Output the [X, Y] coordinate of the center of the cell containing the given text.  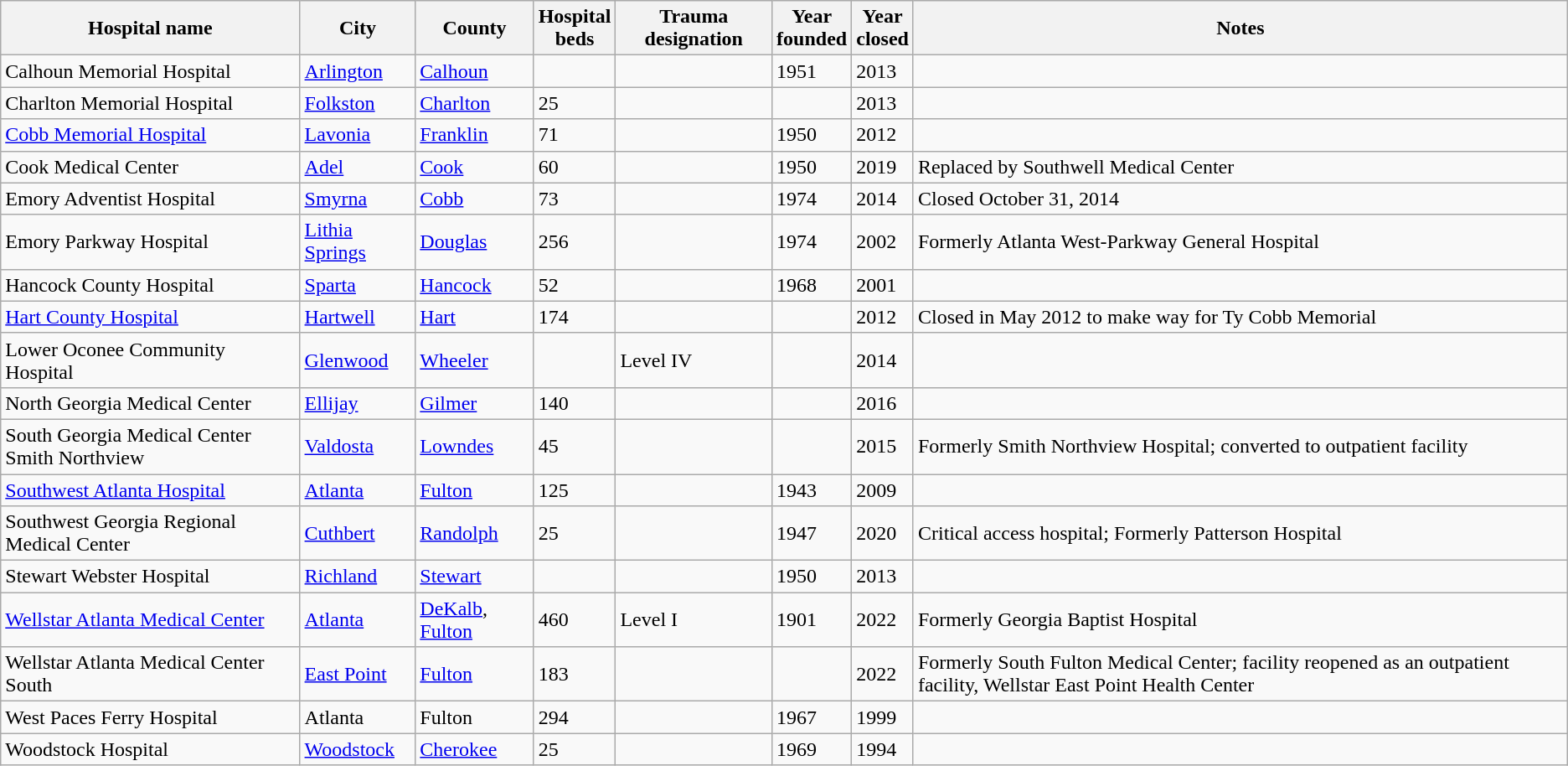
Cobb [474, 199]
Cuthbert [358, 533]
Gilmer [474, 403]
Cook Medical Center [151, 167]
Emory Parkway Hospital [151, 241]
Glenwood [358, 360]
Sparta [358, 285]
256 [575, 241]
1951 [812, 71]
City [358, 28]
Yearclosed [883, 28]
1967 [812, 717]
Emory Adventist Hospital [151, 199]
2001 [883, 285]
Lowndes [474, 446]
1943 [812, 490]
2015 [883, 446]
Franklin [474, 135]
Cook [474, 167]
Replaced by Southwell Medical Center [1240, 167]
Cherokee [474, 749]
East Point [358, 674]
2019 [883, 167]
Wellstar Atlanta Medical Center South [151, 674]
Closed October 31, 2014 [1240, 199]
Cobb Memorial Hospital [151, 135]
Hart County Hospital [151, 317]
183 [575, 674]
Yearfounded [812, 28]
Lower Oconee Community Hospital [151, 360]
Wheeler [474, 360]
1901 [812, 620]
Randolph [474, 533]
Closed in May 2012 to make way for Ty Cobb Memorial [1240, 317]
60 [575, 167]
Richland [358, 577]
Stewart Webster Hospital [151, 577]
460 [575, 620]
Trauma designation [694, 28]
Formerly Atlanta West-Parkway General Hospital [1240, 241]
Hart [474, 317]
Calhoun [474, 71]
125 [575, 490]
1968 [812, 285]
Formerly Smith Northview Hospital; converted to outpatient facility [1240, 446]
Adel [358, 167]
Hartwell [358, 317]
Ellijay [358, 403]
Douglas [474, 241]
Woodstock [358, 749]
1999 [883, 717]
Hancock [474, 285]
County [474, 28]
Arlington [358, 71]
North Georgia Medical Center [151, 403]
Valdosta [358, 446]
Level IV [694, 360]
1969 [812, 749]
Lavonia [358, 135]
73 [575, 199]
140 [575, 403]
174 [575, 317]
2002 [883, 241]
Southwest Georgia Regional Medical Center [151, 533]
71 [575, 135]
2020 [883, 533]
Formerly Georgia Baptist Hospital [1240, 620]
2016 [883, 403]
Hospital name [151, 28]
Hospitalbeds [575, 28]
Level I [694, 620]
Lithia Springs [358, 241]
1947 [812, 533]
Hancock County Hospital [151, 285]
Notes [1240, 28]
1994 [883, 749]
Stewart [474, 577]
2009 [883, 490]
Southwest Atlanta Hospital [151, 490]
South Georgia Medical Center Smith Northview [151, 446]
Smyrna [358, 199]
Calhoun Memorial Hospital [151, 71]
Folkston [358, 103]
Charlton Memorial Hospital [151, 103]
Critical access hospital; Formerly Patterson Hospital [1240, 533]
52 [575, 285]
45 [575, 446]
West Paces Ferry Hospital [151, 717]
Woodstock Hospital [151, 749]
294 [575, 717]
Wellstar Atlanta Medical Center [151, 620]
Formerly South Fulton Medical Center; facility reopened as an outpatient facility, Wellstar East Point Health Center [1240, 674]
Charlton [474, 103]
DeKalb, Fulton [474, 620]
